Identify which cell holds the provided text, then report its (x, y) central coordinate. 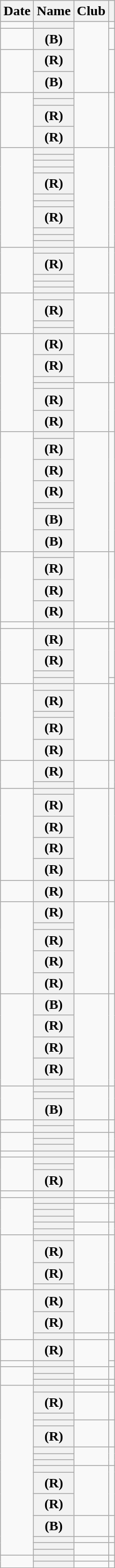
Club (91, 11)
Name (54, 11)
Date (17, 11)
